Extract the [x, y] coordinate from the center of the cell holding the provided text.  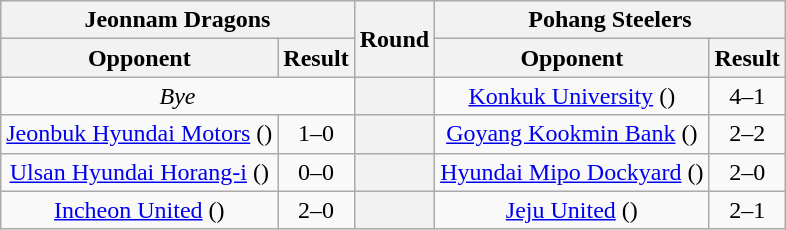
Round [394, 39]
1–0 [316, 134]
Konkuk University () [572, 96]
2–2 [747, 134]
Pohang Steelers [610, 20]
Bye [178, 96]
Jeonnam Dragons [178, 20]
2–1 [747, 210]
Ulsan Hyundai Horang-i () [140, 172]
0–0 [316, 172]
Jeonbuk Hyundai Motors () [140, 134]
4–1 [747, 96]
Incheon United () [140, 210]
Jeju United () [572, 210]
Hyundai Mipo Dockyard () [572, 172]
Goyang Kookmin Bank () [572, 134]
